Provide the [x, y] coordinate of the cell's center where the given text is located.  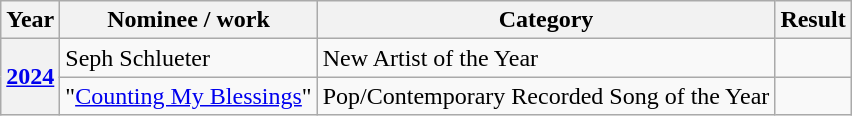
Nominee / work [188, 20]
New Artist of the Year [546, 58]
Category [546, 20]
Pop/Contemporary Recorded Song of the Year [546, 96]
Seph Schlueter [188, 58]
2024 [30, 77]
Result [813, 20]
"Counting My Blessings" [188, 96]
Year [30, 20]
